Identify which cell holds the provided text, then report its [x, y] central coordinate. 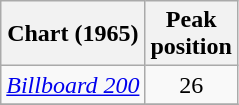
Peakposition [191, 34]
26 [191, 85]
Chart (1965) [73, 34]
Billboard 200 [73, 85]
